Capture the cell that displays the provided text and extract its [X, Y] central coordinate. 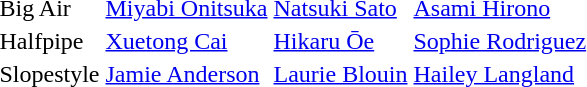
Hikaru Ōe [340, 41]
Xuetong Cai [186, 41]
